Capture the cell that displays the provided text and extract its [X, Y] central coordinate. 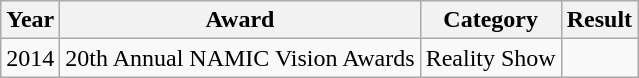
Year [30, 20]
Result [599, 20]
Reality Show [490, 58]
2014 [30, 58]
Award [240, 20]
20th Annual NAMIC Vision Awards [240, 58]
Category [490, 20]
